Search for the cell housing the specified text and yield its (x, y) center coordinate. 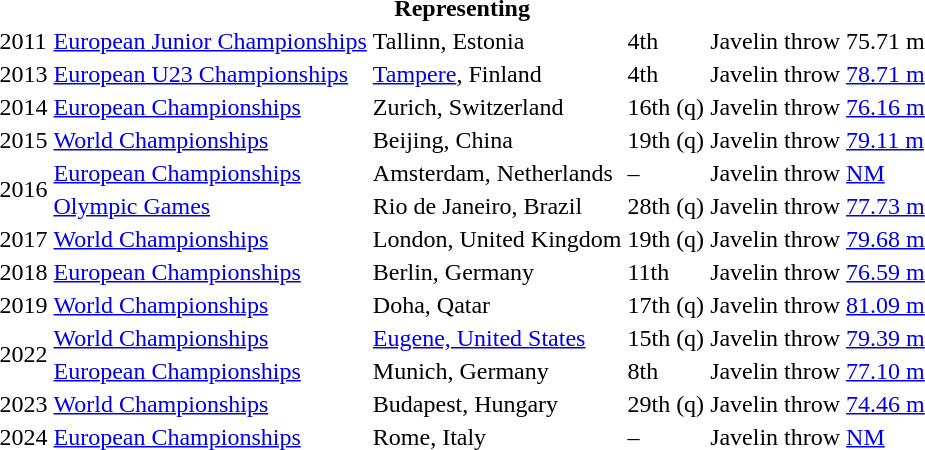
Rio de Janeiro, Brazil (497, 206)
Amsterdam, Netherlands (497, 173)
Berlin, Germany (497, 272)
29th (q) (666, 404)
London, United Kingdom (497, 239)
Zurich, Switzerland (497, 107)
Tallinn, Estonia (497, 41)
Tampere, Finland (497, 74)
16th (q) (666, 107)
European U23 Championships (210, 74)
European Junior Championships (210, 41)
Doha, Qatar (497, 305)
17th (q) (666, 305)
8th (666, 371)
Budapest, Hungary (497, 404)
Eugene, United States (497, 338)
11th (666, 272)
Olympic Games (210, 206)
15th (q) (666, 338)
– (666, 173)
28th (q) (666, 206)
Munich, Germany (497, 371)
Beijing, China (497, 140)
